Extract the (X, Y) coordinate from the center of the cell holding the provided text.  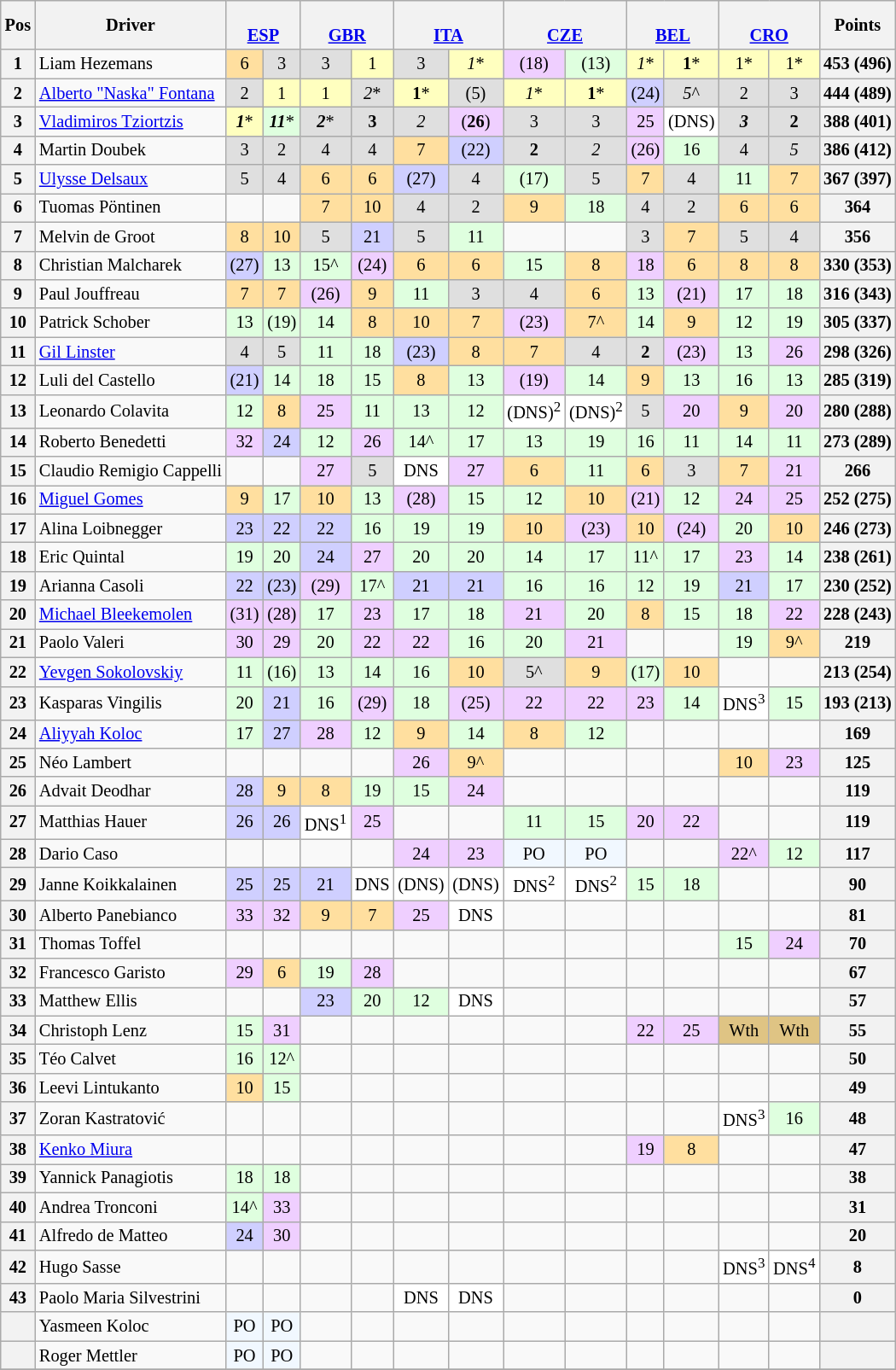
316 (343) (858, 294)
Martin Doubek (131, 150)
453 (496) (858, 64)
11* (282, 121)
125 (858, 762)
367 (397) (858, 179)
330 (353) (858, 265)
22^ (744, 854)
266 (858, 470)
DNS1 (326, 823)
Driver (131, 25)
Alfredo de Matteo (131, 1236)
34 (18, 1030)
Tuomas Pöntinen (131, 207)
Gil Linster (131, 352)
ITA (448, 25)
219 (858, 643)
70 (858, 944)
Néo Lambert (131, 762)
Kenko Miura (131, 1150)
(13) (596, 64)
Paolo Maria Silvestrini (131, 1297)
Alberto Panebianco (131, 915)
356 (858, 236)
Liam Hezemans (131, 64)
Thomas Toffel (131, 944)
DNS4 (794, 1267)
81 (858, 915)
Yannick Panagiotis (131, 1178)
50 (858, 1059)
Michael Bleekemolen (131, 615)
(5) (475, 93)
305 (337) (858, 323)
Points (858, 25)
238 (261) (858, 557)
CZE (565, 25)
Alina Loibnegger (131, 528)
364 (858, 207)
57 (858, 1001)
55 (858, 1030)
Claudio Remigio Cappelli (131, 470)
GBR (346, 25)
Christian Malcharek (131, 265)
(18) (534, 64)
41 (18, 1236)
252 (275) (858, 499)
Melvin de Groot (131, 236)
90 (858, 884)
Alberto "Naska" Fontana (131, 93)
193 (213) (858, 703)
Pos (18, 25)
Matthew Ellis (131, 1001)
213 (254) (858, 672)
Paul Jouffreau (131, 294)
Advait Deodhar (131, 791)
Roberto Benedetti (131, 442)
37 (18, 1118)
0 (858, 1297)
BEL (673, 25)
Paolo Valeri (131, 643)
67 (858, 973)
280 (288) (858, 411)
Hugo Sasse (131, 1267)
246 (273) (858, 528)
Matthias Hauer (131, 823)
Yevgen Sokolovskiy (131, 672)
43 (18, 1297)
285 (319) (858, 380)
Dario Caso (131, 854)
444 (489) (858, 93)
Leevi Lintukanto (131, 1087)
CRO (769, 25)
48 (858, 1118)
Luli del Castello (131, 380)
Patrick Schober (131, 323)
17^ (372, 586)
Miguel Gomes (131, 499)
Leonardo Colavita (131, 411)
Zoran Kastratović (131, 1118)
15^ (326, 265)
Vladimiros Tziortzis (131, 121)
230 (252) (858, 586)
(22) (475, 150)
388 (401) (858, 121)
Yasmeen Koloc (131, 1326)
169 (858, 734)
Eric Quintal (131, 557)
11^ (646, 557)
49 (858, 1087)
(31) (245, 615)
Janne Koikkalainen (131, 884)
7^ (596, 323)
(25) (475, 703)
40 (18, 1207)
35 (18, 1059)
12^ (282, 1059)
47 (858, 1150)
Roger Mettler (131, 1355)
39 (18, 1178)
Francesco Garisto (131, 973)
Ulysse Delsaux (131, 179)
228 (243) (858, 615)
ESP (263, 25)
(16) (282, 672)
Andrea Tronconi (131, 1207)
Christoph Lenz (131, 1030)
386 (412) (858, 150)
Kasparas Vingilis (131, 703)
42 (18, 1267)
273 (289) (858, 442)
36 (18, 1087)
Téo Calvet (131, 1059)
Arianna Casoli (131, 586)
117 (858, 854)
298 (326) (858, 352)
Aliyyah Koloc (131, 734)
